Extract the [X, Y] coordinate from the center of the cell holding the provided text.  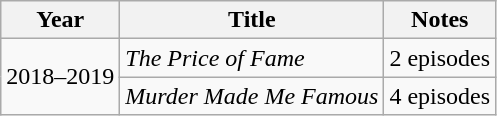
Year [60, 20]
Murder Made Me Famous [252, 96]
4 episodes [440, 96]
Notes [440, 20]
2 episodes [440, 58]
Title [252, 20]
The Price of Fame [252, 58]
2018–2019 [60, 77]
